From the cell containing the given text, extract its center point as [x, y] coordinate. 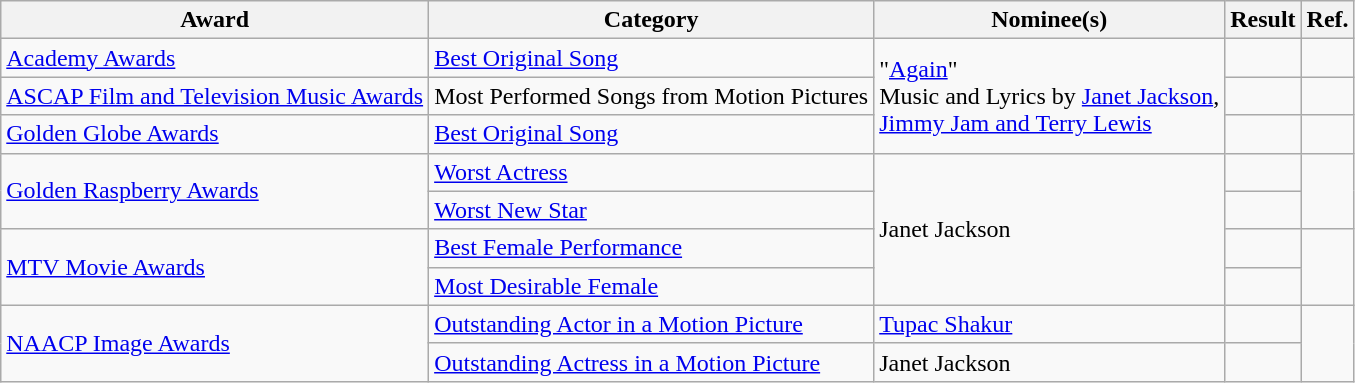
Worst New Star [652, 210]
"Again" Music and Lyrics by Janet Jackson, Jimmy Jam and Terry Lewis [1050, 96]
Most Performed Songs from Motion Pictures [652, 96]
Award [215, 20]
MTV Movie Awards [215, 267]
Outstanding Actor in a Motion Picture [652, 324]
NAACP Image Awards [215, 343]
ASCAP Film and Television Music Awards [215, 96]
Outstanding Actress in a Motion Picture [652, 362]
Golden Raspberry Awards [215, 191]
Ref. [1328, 20]
Nominee(s) [1050, 20]
Academy Awards [215, 58]
Golden Globe Awards [215, 134]
Category [652, 20]
Best Female Performance [652, 248]
Worst Actress [652, 172]
Most Desirable Female [652, 286]
Result [1263, 20]
Tupac Shakur [1050, 324]
